From the cell containing the given text, extract its center point as (X, Y) coordinate. 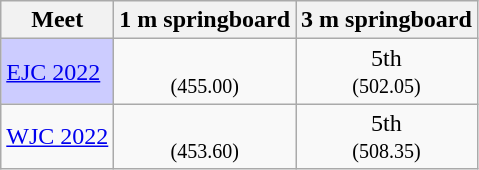
Meet (58, 20)
5th(508.35) (387, 136)
(453.60) (205, 136)
(455.00) (205, 72)
WJC 2022 (58, 136)
5th(502.05) (387, 72)
1 m springboard (205, 20)
EJC 2022 (58, 72)
3 m springboard (387, 20)
